Search for the cell housing the specified text and yield its (x, y) center coordinate. 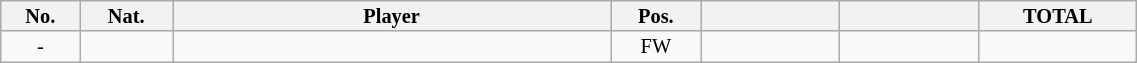
Player (392, 16)
No. (40, 16)
- (40, 46)
Nat. (126, 16)
FW (656, 46)
Pos. (656, 16)
TOTAL (1058, 16)
